Return the (X, Y) coordinate for the center point of the cell that contains the specified text.  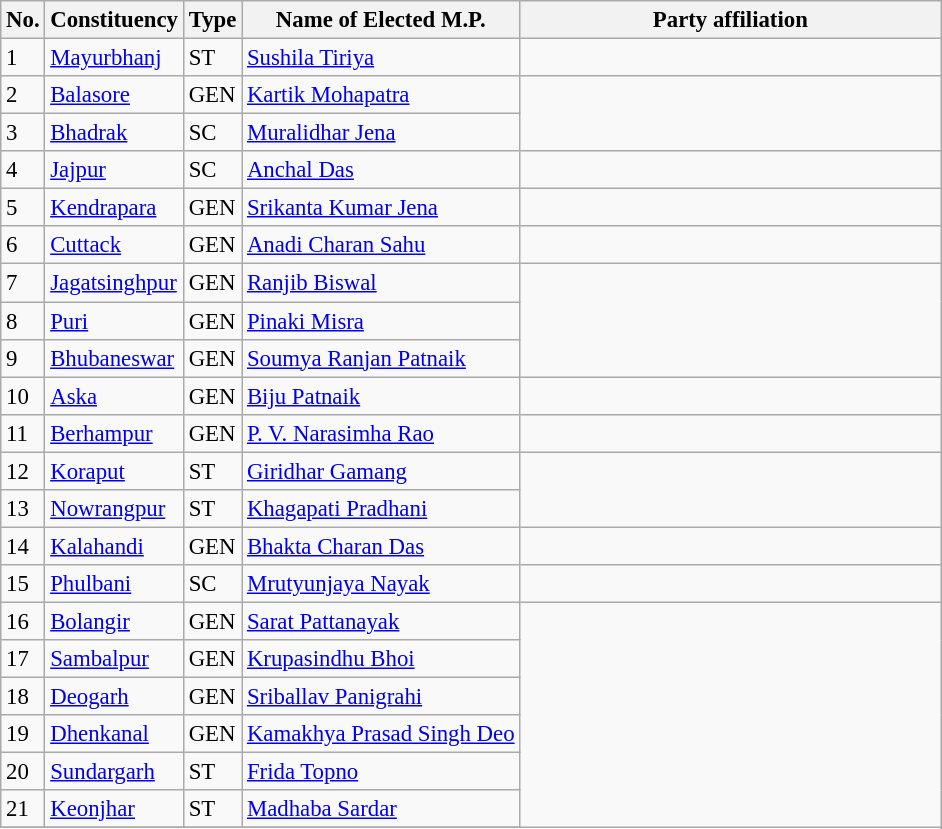
Anadi Charan Sahu (381, 245)
7 (23, 283)
Keonjhar (114, 809)
Bhakta Charan Das (381, 546)
19 (23, 734)
Cuttack (114, 245)
8 (23, 321)
Mayurbhanj (114, 58)
Sushila Tiriya (381, 58)
Srikanta Kumar Jena (381, 208)
Ranjib Biswal (381, 283)
Madhaba Sardar (381, 809)
9 (23, 358)
Anchal Das (381, 170)
Muralidhar Jena (381, 133)
Name of Elected M.P. (381, 20)
Phulbani (114, 584)
Kalahandi (114, 546)
18 (23, 697)
Nowrangpur (114, 509)
Kamakhya Prasad Singh Deo (381, 734)
Giridhar Gamang (381, 471)
Khagapati Pradhani (381, 509)
Deogarh (114, 697)
Krupasindhu Bhoi (381, 659)
Puri (114, 321)
16 (23, 621)
Aska (114, 396)
13 (23, 509)
1 (23, 58)
12 (23, 471)
No. (23, 20)
17 (23, 659)
P. V. Narasimha Rao (381, 433)
20 (23, 772)
Sundargarh (114, 772)
Sambalpur (114, 659)
Party affiliation (730, 20)
15 (23, 584)
Koraput (114, 471)
11 (23, 433)
Kartik Mohapatra (381, 95)
Balasore (114, 95)
Biju Patnaik (381, 396)
Sriballav Panigrahi (381, 697)
Bolangir (114, 621)
Soumya Ranjan Patnaik (381, 358)
Kendrapara (114, 208)
Bhubaneswar (114, 358)
Frida Topno (381, 772)
6 (23, 245)
5 (23, 208)
Dhenkanal (114, 734)
Jajpur (114, 170)
Constituency (114, 20)
Mrutyunjaya Nayak (381, 584)
Sarat Pattanayak (381, 621)
Bhadrak (114, 133)
Type (212, 20)
Berhampur (114, 433)
4 (23, 170)
3 (23, 133)
14 (23, 546)
Pinaki Misra (381, 321)
10 (23, 396)
Jagatsinghpur (114, 283)
2 (23, 95)
21 (23, 809)
